Scan for the cell matching the given text and deliver its [X, Y] coordinate at center. 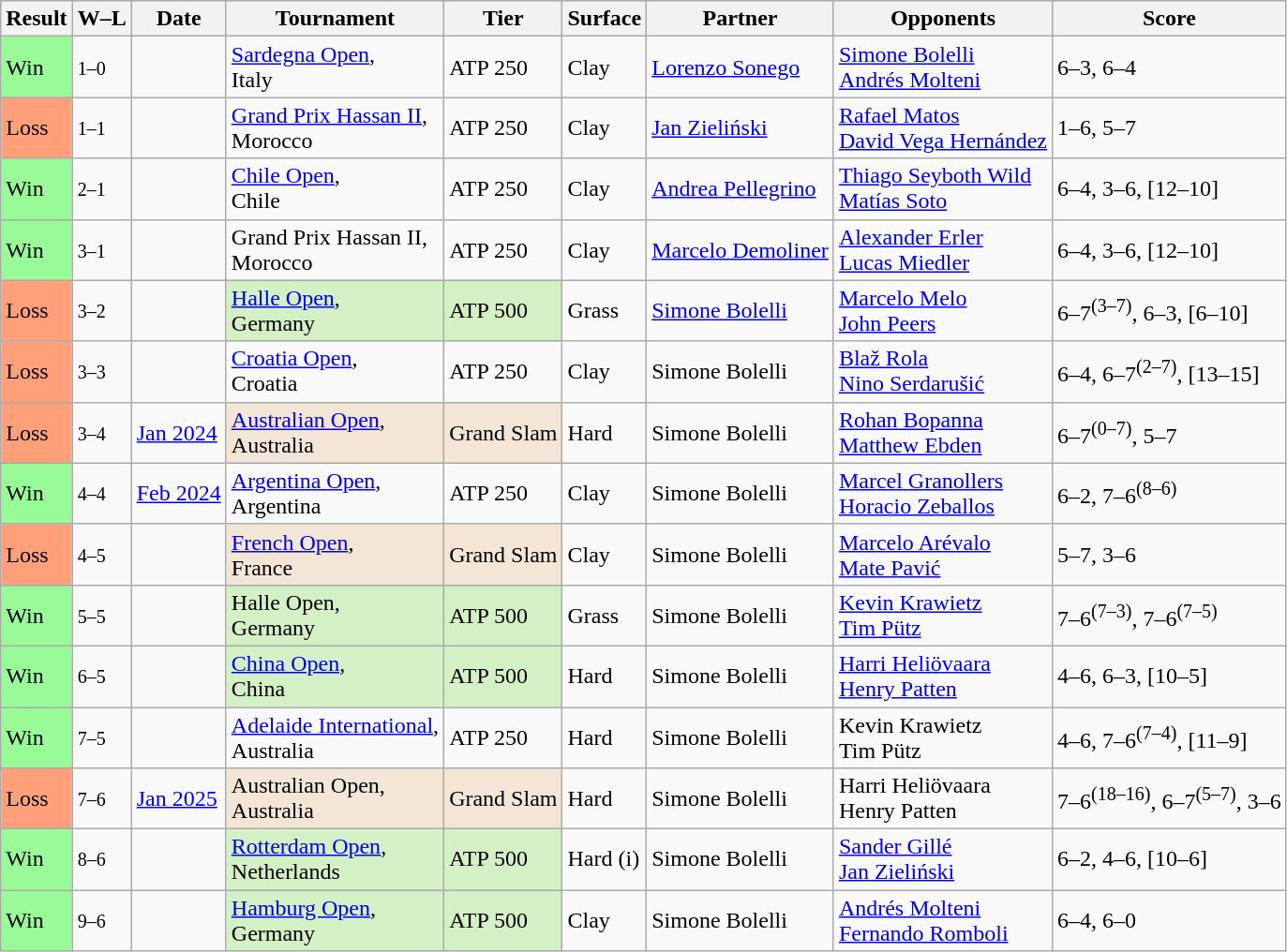
6–4, 6–7(2–7), [13–15] [1170, 371]
5–5 [101, 615]
Marcelo Arévalo Mate Pavić [943, 555]
Grand Prix Hassan II,Morocco [335, 127]
Tournament [335, 19]
7–6(18–16), 6–7(5–7), 3–6 [1170, 798]
4–6, 7–6(7–4), [11–9] [1170, 736]
Croatia Open,Croatia [335, 371]
3–2 [101, 311]
7–6(7–3), 7–6(7–5) [1170, 615]
Andrea Pellegrino [741, 189]
1–1 [101, 127]
Marcelo Demoliner [741, 249]
2–1 [101, 189]
8–6 [101, 860]
Result [37, 19]
7–5 [101, 736]
Grand Prix Hassan II, Morocco [335, 249]
Thiago Seyboth Wild Matías Soto [943, 189]
Feb 2024 [178, 493]
3–4 [101, 433]
Hamburg Open,Germany [335, 920]
Marcel Granollers Horacio Zeballos [943, 493]
6–2, 4–6, [10–6] [1170, 860]
Rafael Matos David Vega Hernández [943, 127]
4–6, 6–3, [10–5] [1170, 677]
Rotterdam Open,Netherlands [335, 860]
Hard (i) [605, 860]
Lorenzo Sonego [741, 67]
Surface [605, 19]
6–3, 6–4 [1170, 67]
Blaž Rola Nino Serdarušić [943, 371]
6–7(3–7), 6–3, [6–10] [1170, 311]
1–6, 5–7 [1170, 127]
Partner [741, 19]
6–4, 6–0 [1170, 920]
French Open,France [335, 555]
Date [178, 19]
9–6 [101, 920]
Simone Bolelli Andrés Molteni [943, 67]
3–1 [101, 249]
Marcelo Melo John Peers [943, 311]
Jan Zieliński [741, 127]
Opponents [943, 19]
Adelaide International,Australia [335, 736]
Alexander Erler Lucas Miedler [943, 249]
Chile Open,Chile [335, 189]
1–0 [101, 67]
6–2, 7–6(8–6) [1170, 493]
7–6 [101, 798]
5–7, 3–6 [1170, 555]
4–4 [101, 493]
3–3 [101, 371]
6–5 [101, 677]
China Open,China [335, 677]
Jan 2025 [178, 798]
Score [1170, 19]
6–7(0–7), 5–7 [1170, 433]
Andrés Molteni Fernando Romboli [943, 920]
Jan 2024 [178, 433]
Rohan Bopanna Matthew Ebden [943, 433]
Sardegna Open, Italy [335, 67]
W–L [101, 19]
Sander Gillé Jan Zieliński [943, 860]
4–5 [101, 555]
Argentina Open,Argentina [335, 493]
Tier [503, 19]
